Extract the (X, Y) coordinate from the center of the cell holding the provided text.  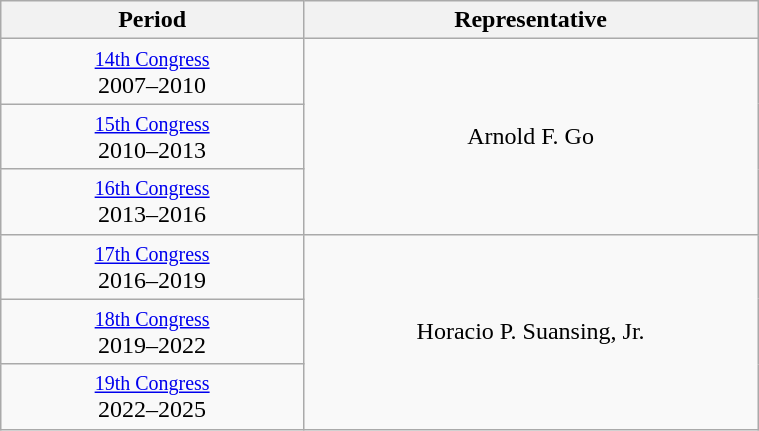
Representative (530, 20)
19th Congress2022–2025 (152, 396)
18th Congress2019–2022 (152, 332)
17th Congress2016–2019 (152, 266)
16th Congress2013–2016 (152, 202)
Arnold F. Go (530, 136)
Period (152, 20)
Horacio P. Suansing, Jr. (530, 332)
14th Congress2007–2010 (152, 72)
15th Congress2010–2013 (152, 136)
